Locate the cell with the specified text and output its [x, y] center coordinate. 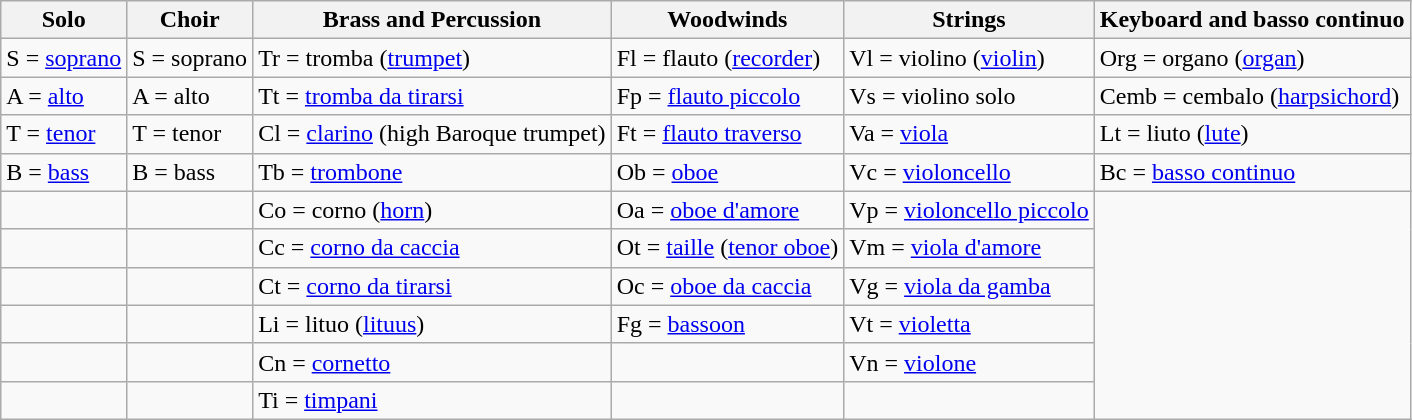
Solo [64, 20]
Ft = flauto traverso [728, 134]
Li = lituo (lituus) [432, 324]
Fp = flauto piccolo [728, 96]
Fl = flauto (recorder) [728, 58]
Lt = liuto (lute) [1252, 134]
Oc = oboe da caccia [728, 286]
Woodwinds [728, 20]
Strings [970, 20]
Bc = basso continuo [1252, 172]
Vp = violoncello piccolo [970, 210]
Cc = corno da caccia [432, 248]
Fg = bassoon [728, 324]
Ob = oboe [728, 172]
Ct = corno da tirarsi [432, 286]
Cl = clarino (high Baroque trumpet) [432, 134]
Brass and Percussion [432, 20]
Choir [190, 20]
Ti = timpani [432, 400]
Vg = viola da gamba [970, 286]
Vl = violino (violin) [970, 58]
Tb = trombone [432, 172]
Org = organo (organ) [1252, 58]
Co = corno (horn) [432, 210]
Tr = tromba (trumpet) [432, 58]
Vc = violoncello [970, 172]
Va = viola [970, 134]
Tt = tromba da tirarsi [432, 96]
Vm = viola d'amore [970, 248]
Keyboard and basso continuo [1252, 20]
Vn = violone [970, 362]
Vs = violino solo [970, 96]
Vt = violetta [970, 324]
Cemb = cembalo (harpsichord) [1252, 96]
Cn = cornetto [432, 362]
Oa = oboe d'amore [728, 210]
Ot = taille (tenor oboe) [728, 248]
